Determine the [x, y] coordinate at the center of the cell enclosing the given text.  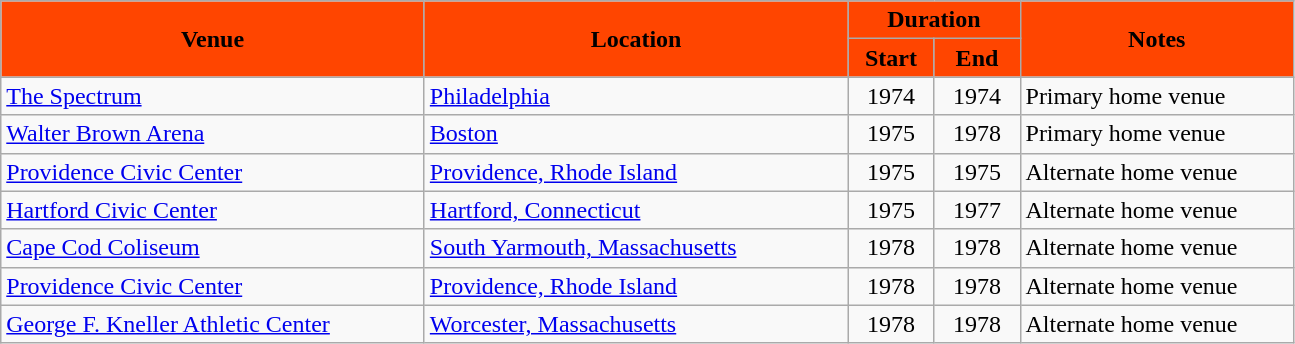
South Yarmouth, Massachusetts [636, 248]
Philadelphia [636, 96]
End [977, 58]
Duration [934, 20]
Boston [636, 134]
Worcester, Massachusetts [636, 324]
Walter Brown Arena [213, 134]
George F. Kneller Athletic Center [213, 324]
Location [636, 39]
Notes [1157, 39]
Hartford, Connecticut [636, 210]
1977 [977, 210]
Cape Cod Coliseum [213, 248]
Start [891, 58]
Hartford Civic Center [213, 210]
Venue [213, 39]
The Spectrum [213, 96]
